For the text-containing cell, return its midpoint in [X, Y] coordinate format. 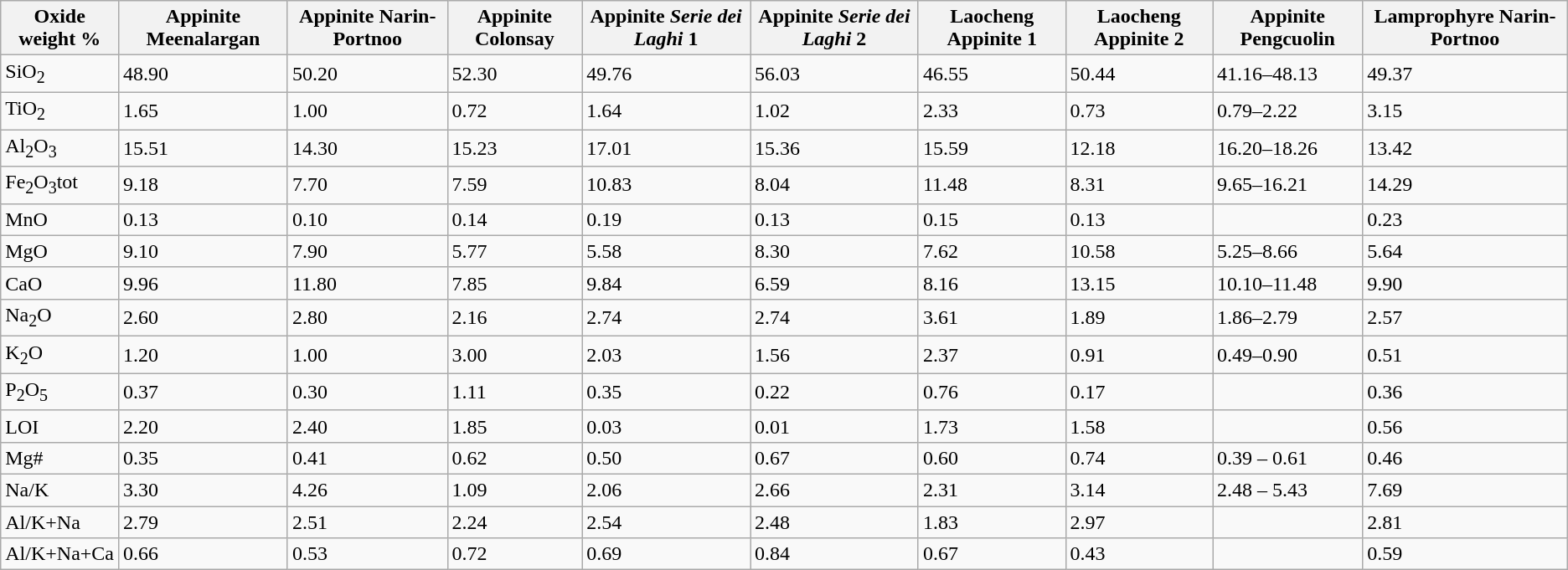
Al/K+Na+Ca [60, 554]
8.04 [834, 185]
2.57 [1465, 317]
0.56 [1465, 426]
Na2O [60, 317]
2.37 [992, 355]
3.00 [514, 355]
0.84 [834, 554]
MgO [60, 251]
52.30 [514, 74]
3.30 [204, 490]
P2O5 [60, 392]
2.97 [1139, 522]
1.89 [1139, 317]
10.10–11.48 [1288, 283]
50.20 [367, 74]
0.46 [1465, 458]
15.36 [834, 147]
5.77 [514, 251]
0.23 [1465, 219]
2.48 [834, 522]
K2O [60, 355]
15.51 [204, 147]
1.64 [667, 110]
0.60 [992, 458]
1.09 [514, 490]
48.90 [204, 74]
0.43 [1139, 554]
1.86–2.79 [1288, 317]
0.03 [667, 426]
0.10 [367, 219]
7.69 [1465, 490]
Mg# [60, 458]
Laocheng Appinite 1 [992, 28]
8.30 [834, 251]
8.16 [992, 283]
0.73 [1139, 110]
0.74 [1139, 458]
2.81 [1465, 522]
8.31 [1139, 185]
1.11 [514, 392]
14.30 [367, 147]
46.55 [992, 74]
2.54 [667, 522]
0.36 [1465, 392]
49.76 [667, 74]
2.80 [367, 317]
Appinite Serie dei Laghi 2 [834, 28]
0.30 [367, 392]
11.48 [992, 185]
0.91 [1139, 355]
0.15 [992, 219]
Appinite Colonsay [514, 28]
14.29 [1465, 185]
1.56 [834, 355]
15.23 [514, 147]
0.41 [367, 458]
Al2O3 [60, 147]
4.26 [367, 490]
1.20 [204, 355]
Al/K+Na [60, 522]
9.90 [1465, 283]
0.76 [992, 392]
MnO [60, 219]
Lamprophyre Narin-Portnoo [1465, 28]
0.79–2.22 [1288, 110]
0.01 [834, 426]
0.39 – 0.61 [1288, 458]
Appinite Serie dei Laghi 1 [667, 28]
56.03 [834, 74]
9.18 [204, 185]
0.19 [667, 219]
0.59 [1465, 554]
0.22 [834, 392]
10.83 [667, 185]
49.37 [1465, 74]
1.85 [514, 426]
1.02 [834, 110]
13.42 [1465, 147]
9.65–16.21 [1288, 185]
7.85 [514, 283]
6.59 [834, 283]
2.51 [367, 522]
17.01 [667, 147]
3.61 [992, 317]
0.17 [1139, 392]
Fe2O3tot [60, 185]
9.10 [204, 251]
Laocheng Appinite 2 [1139, 28]
TiO2 [60, 110]
0.51 [1465, 355]
2.79 [204, 522]
LOI [60, 426]
0.53 [367, 554]
Appinite Pengcuolin [1288, 28]
0.50 [667, 458]
1.65 [204, 110]
16.20–18.26 [1288, 147]
2.31 [992, 490]
1.58 [1139, 426]
12.18 [1139, 147]
3.14 [1139, 490]
CaO [60, 283]
7.90 [367, 251]
0.37 [204, 392]
2.33 [992, 110]
2.66 [834, 490]
10.58 [1139, 251]
7.59 [514, 185]
1.83 [992, 522]
2.03 [667, 355]
50.44 [1139, 74]
0.69 [667, 554]
2.06 [667, 490]
2.40 [367, 426]
2.16 [514, 317]
Appinite Narin-Portnoo [367, 28]
1.73 [992, 426]
2.48 – 5.43 [1288, 490]
13.15 [1139, 283]
5.58 [667, 251]
Oxideweight % [60, 28]
7.62 [992, 251]
Appinite Meenalargan [204, 28]
0.62 [514, 458]
41.16–48.13 [1288, 74]
5.64 [1465, 251]
SiO2 [60, 74]
11.80 [367, 283]
7.70 [367, 185]
15.59 [992, 147]
9.84 [667, 283]
9.96 [204, 283]
Na/K [60, 490]
2.20 [204, 426]
2.60 [204, 317]
0.66 [204, 554]
2.24 [514, 522]
5.25–8.66 [1288, 251]
0.49–0.90 [1288, 355]
3.15 [1465, 110]
0.14 [514, 219]
